Capture the cell that displays the provided text and extract its (x, y) central coordinate. 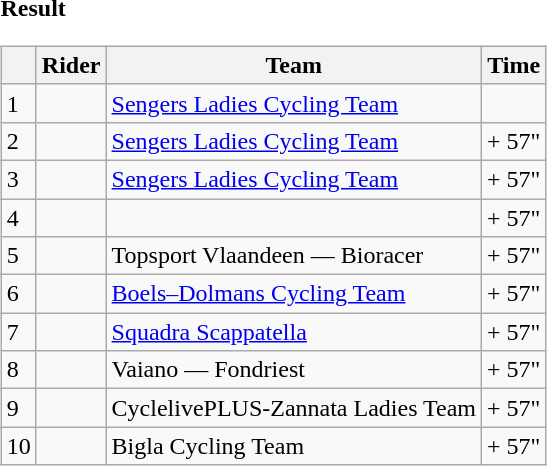
Vaiano — Fondriest (294, 370)
5 (18, 256)
10 (18, 446)
Rider (71, 65)
7 (18, 332)
8 (18, 370)
2 (18, 141)
CyclelivePLUS-Zannata Ladies Team (294, 408)
1 (18, 103)
4 (18, 217)
Boels–Dolmans Cycling Team (294, 294)
3 (18, 179)
Bigla Cycling Team (294, 446)
9 (18, 408)
6 (18, 294)
Time (514, 65)
Squadra Scappatella (294, 332)
Topsport Vlaandeen — Bioracer (294, 256)
Team (294, 65)
